Provide the [x, y] coordinate of the cell's center where the given text is located.  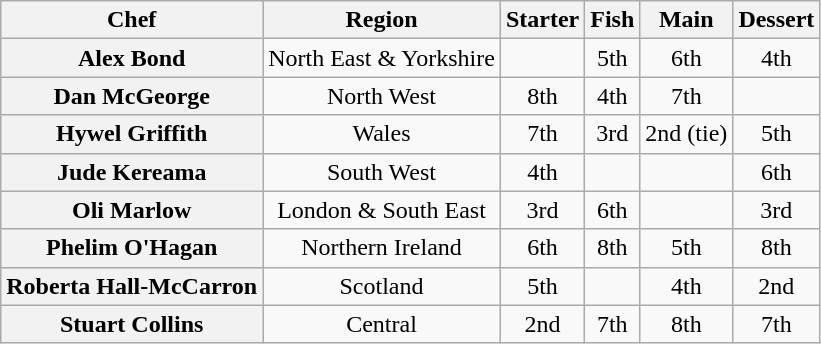
Alex Bond [132, 58]
Phelim O'Hagan [132, 248]
Scotland [382, 286]
Main [686, 20]
Fish [612, 20]
Roberta Hall-McCarron [132, 286]
Hywel Griffith [132, 134]
London & South East [382, 210]
Region [382, 20]
North West [382, 96]
Northern Ireland [382, 248]
Chef [132, 20]
South West [382, 172]
Dan McGeorge [132, 96]
North East & Yorkshire [382, 58]
2nd (tie) [686, 134]
Jude Kereama [132, 172]
Stuart Collins [132, 324]
Starter [542, 20]
Central [382, 324]
Wales [382, 134]
Oli Marlow [132, 210]
Dessert [776, 20]
